Provide the [x, y] coordinate of the cell's center where the given text is located.  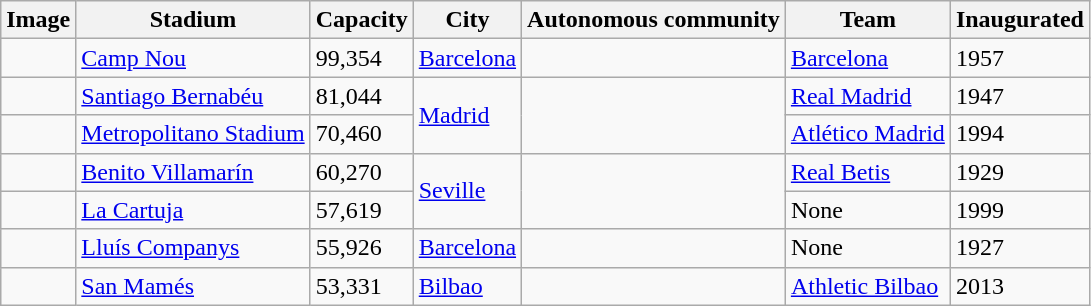
2013 [1020, 286]
1929 [1020, 172]
Camp Nou [193, 58]
1927 [1020, 248]
1994 [1020, 134]
1999 [1020, 210]
1957 [1020, 58]
1947 [1020, 96]
Stadium [193, 20]
99,354 [362, 58]
Seville [467, 191]
Capacity [362, 20]
Inaugurated [1020, 20]
57,619 [362, 210]
Lluís Companys [193, 248]
Team [868, 20]
La Cartuja [193, 210]
Santiago Bernabéu [193, 96]
City [467, 20]
55,926 [362, 248]
53,331 [362, 286]
Metropolitano Stadium [193, 134]
Bilbao [467, 286]
San Mamés [193, 286]
70,460 [362, 134]
81,044 [362, 96]
Real Madrid [868, 96]
Real Betis [868, 172]
Autonomous community [654, 20]
60,270 [362, 172]
Athletic Bilbao [868, 286]
Image [38, 20]
Benito Villamarín [193, 172]
Madrid [467, 115]
Atlético Madrid [868, 134]
